Determine the [X, Y] coordinate at the center of the cell enclosing the given text.  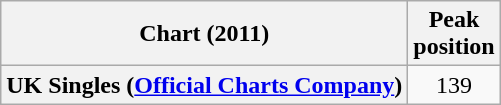
Chart (2011) [204, 34]
Peakposition [454, 34]
139 [454, 85]
UK Singles (Official Charts Company) [204, 85]
